Determine the [x, y] coordinate at the center of the cell enclosing the given text.  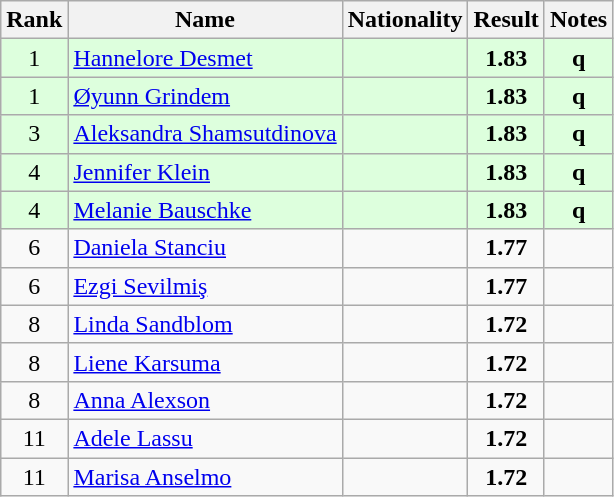
Marisa Anselmo [205, 477]
3 [34, 134]
Jennifer Klein [205, 172]
Notes [578, 20]
Name [205, 20]
Result [506, 20]
Ezgi Sevilmiş [205, 286]
Rank [34, 20]
Aleksandra Shamsutdinova [205, 134]
Linda Sandblom [205, 324]
Adele Lassu [205, 438]
Liene Karsuma [205, 362]
Nationality [405, 20]
Anna Alexson [205, 400]
Melanie Bauschke [205, 210]
Øyunn Grindem [205, 96]
Daniela Stanciu [205, 248]
Hannelore Desmet [205, 58]
